Locate the cell with the specified text and output its (x, y) center coordinate. 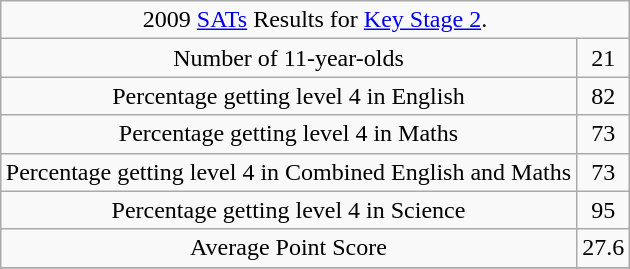
27.6 (604, 248)
Percentage getting level 4 in English (288, 96)
Number of 11-year-olds (288, 58)
2009 SATs Results for Key Stage 2. (314, 20)
Percentage getting level 4 in Maths (288, 134)
Percentage getting level 4 in Science (288, 210)
21 (604, 58)
95 (604, 210)
Average Point Score (288, 248)
82 (604, 96)
Percentage getting level 4 in Combined English and Maths (288, 172)
